Extract the [X, Y] coordinate from the center of the cell holding the provided text.  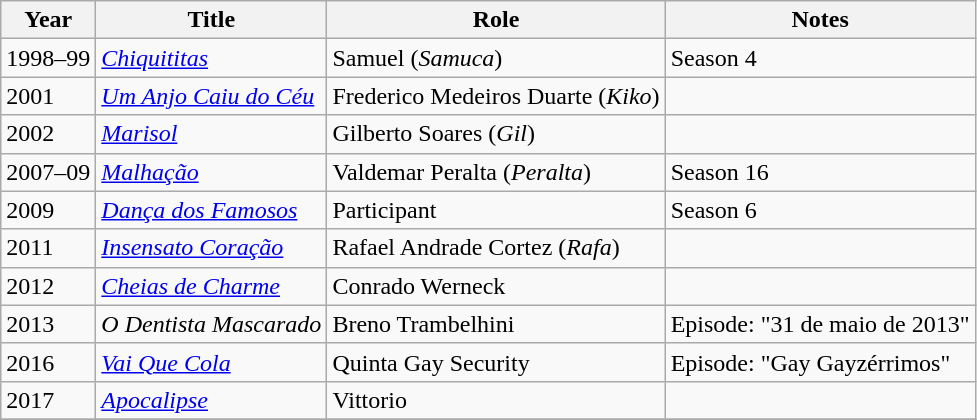
Season 6 [820, 210]
O Dentista Mascarado [212, 324]
Malhação [212, 172]
Notes [820, 20]
2007–09 [48, 172]
2009 [48, 210]
Dança dos Famosos [212, 210]
Vai Que Cola [212, 362]
Role [496, 20]
Cheias de Charme [212, 286]
Breno Trambelhini [496, 324]
2001 [48, 96]
Quinta Gay Security [496, 362]
Season 16 [820, 172]
2011 [48, 248]
Season 4 [820, 58]
Conrado Werneck [496, 286]
Marisol [212, 134]
Episode: "31 de maio de 2013" [820, 324]
2017 [48, 400]
Samuel (Samuca) [496, 58]
Year [48, 20]
Frederico Medeiros Duarte (Kiko) [496, 96]
Participant [496, 210]
Um Anjo Caiu do Céu [212, 96]
Chiquititas [212, 58]
2013 [48, 324]
Vittorio [496, 400]
2012 [48, 286]
Rafael Andrade Cortez (Rafa) [496, 248]
Episode: "Gay Gayzérrimos" [820, 362]
Gilberto Soares (Gil) [496, 134]
Apocalipse [212, 400]
Valdemar Peralta (Peralta) [496, 172]
Insensato Coração [212, 248]
2002 [48, 134]
2016 [48, 362]
1998–99 [48, 58]
Title [212, 20]
